Search for the cell housing the specified text and yield its [x, y] center coordinate. 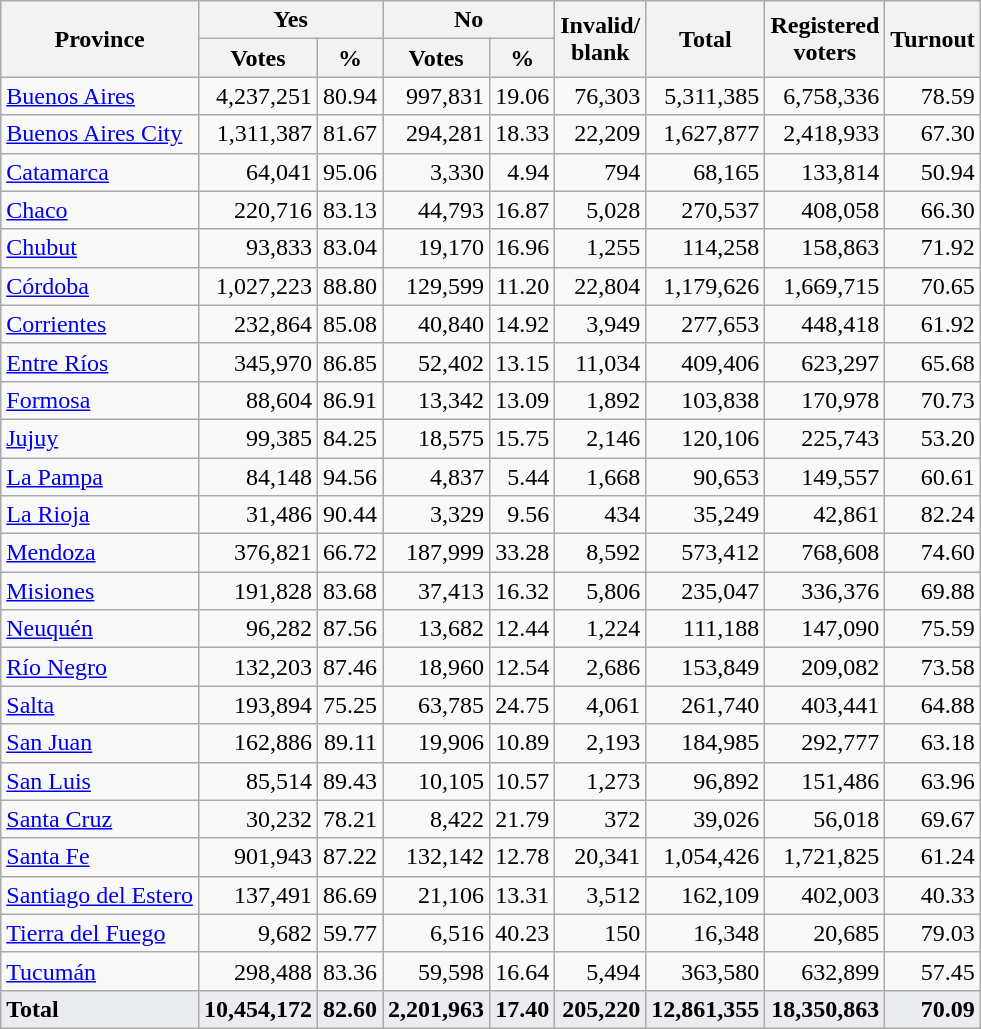
64.88 [933, 705]
75.25 [350, 705]
63.18 [933, 743]
150 [600, 933]
5.44 [522, 477]
Tucumán [100, 971]
205,220 [600, 1009]
83.68 [350, 591]
12.78 [522, 857]
21.79 [522, 819]
1,311,387 [258, 134]
99,385 [258, 438]
Córdoba [100, 286]
20,685 [825, 933]
Salta [100, 705]
2,418,933 [825, 134]
14.92 [522, 324]
93,833 [258, 248]
Formosa [100, 400]
84.25 [350, 438]
336,376 [825, 591]
16,348 [706, 933]
Santiago del Estero [100, 895]
86.91 [350, 400]
9.56 [522, 515]
Mendoza [100, 553]
63.96 [933, 781]
83.04 [350, 248]
1,179,626 [706, 286]
La Pampa [100, 477]
67.30 [933, 134]
24.75 [522, 705]
Registeredvoters [825, 39]
78.21 [350, 819]
88,604 [258, 400]
74.60 [933, 553]
44,793 [436, 210]
13,342 [436, 400]
270,537 [706, 210]
573,412 [706, 553]
Catamarca [100, 172]
345,970 [258, 362]
1,892 [600, 400]
18,960 [436, 667]
2,686 [600, 667]
37,413 [436, 591]
81.67 [350, 134]
10,454,172 [258, 1009]
70.65 [933, 286]
4,061 [600, 705]
120,106 [706, 438]
Chaco [100, 210]
85.08 [350, 324]
69.88 [933, 591]
86.85 [350, 362]
434 [600, 515]
4,237,251 [258, 96]
1,224 [600, 629]
4,837 [436, 477]
402,003 [825, 895]
1,668 [600, 477]
68,165 [706, 172]
Tierra del Fuego [100, 933]
59,598 [436, 971]
768,608 [825, 553]
84,148 [258, 477]
18,575 [436, 438]
623,297 [825, 362]
Río Negro [100, 667]
10.89 [522, 743]
184,985 [706, 743]
132,142 [436, 857]
33.28 [522, 553]
60.61 [933, 477]
209,082 [825, 667]
22,209 [600, 134]
61.24 [933, 857]
132,203 [258, 667]
1,627,877 [706, 134]
64,041 [258, 172]
11,034 [600, 362]
83.36 [350, 971]
8,592 [600, 553]
3,512 [600, 895]
69.67 [933, 819]
129,599 [436, 286]
1,027,223 [258, 286]
111,188 [706, 629]
114,258 [706, 248]
1,721,825 [825, 857]
73.58 [933, 667]
1,273 [600, 781]
Corrientes [100, 324]
95.06 [350, 172]
Chubut [100, 248]
292,777 [825, 743]
794 [600, 172]
261,740 [706, 705]
Buenos Aires City [100, 134]
13,682 [436, 629]
79.03 [933, 933]
448,418 [825, 324]
87.22 [350, 857]
42,861 [825, 515]
187,999 [436, 553]
90.44 [350, 515]
16.87 [522, 210]
277,653 [706, 324]
5,028 [600, 210]
20,341 [600, 857]
17.40 [522, 1009]
408,058 [825, 210]
87.56 [350, 629]
82.60 [350, 1009]
30,232 [258, 819]
1,054,426 [706, 857]
94.56 [350, 477]
16.32 [522, 591]
50.94 [933, 172]
61.92 [933, 324]
83.13 [350, 210]
363,580 [706, 971]
82.24 [933, 515]
6,516 [436, 933]
31,486 [258, 515]
Entre Ríos [100, 362]
San Luis [100, 781]
901,943 [258, 857]
71.92 [933, 248]
39,026 [706, 819]
151,486 [825, 781]
13.15 [522, 362]
35,249 [706, 515]
13.31 [522, 895]
3,949 [600, 324]
63,785 [436, 705]
Turnout [933, 39]
18.33 [522, 134]
2,193 [600, 743]
191,828 [258, 591]
376,821 [258, 553]
12.44 [522, 629]
16.96 [522, 248]
89.43 [350, 781]
90,653 [706, 477]
298,488 [258, 971]
40,840 [436, 324]
Misiones [100, 591]
57.45 [933, 971]
403,441 [825, 705]
3,330 [436, 172]
70.73 [933, 400]
15.75 [522, 438]
409,406 [706, 362]
78.59 [933, 96]
66.30 [933, 210]
96,892 [706, 781]
170,978 [825, 400]
232,864 [258, 324]
Neuquén [100, 629]
632,899 [825, 971]
56,018 [825, 819]
80.94 [350, 96]
8,422 [436, 819]
220,716 [258, 210]
2,146 [600, 438]
16.64 [522, 971]
12,861,355 [706, 1009]
85,514 [258, 781]
235,047 [706, 591]
Yes [290, 20]
3,329 [436, 515]
12.54 [522, 667]
40.23 [522, 933]
162,886 [258, 743]
66.72 [350, 553]
193,894 [258, 705]
997,831 [436, 96]
76,303 [600, 96]
147,090 [825, 629]
6,758,336 [825, 96]
372 [600, 819]
22,804 [600, 286]
1,255 [600, 248]
Invalid/blank [600, 39]
153,849 [706, 667]
Santa Cruz [100, 819]
19,906 [436, 743]
10.57 [522, 781]
18,350,863 [825, 1009]
21,106 [436, 895]
87.46 [350, 667]
162,109 [706, 895]
13.09 [522, 400]
137,491 [258, 895]
No [469, 20]
Jujuy [100, 438]
40.33 [933, 895]
96,282 [258, 629]
10,105 [436, 781]
19,170 [436, 248]
11.20 [522, 286]
5,806 [600, 591]
5,311,385 [706, 96]
9,682 [258, 933]
103,838 [706, 400]
4.94 [522, 172]
Santa Fe [100, 857]
1,669,715 [825, 286]
294,281 [436, 134]
Buenos Aires [100, 96]
Province [100, 39]
133,814 [825, 172]
65.68 [933, 362]
158,863 [825, 248]
19.06 [522, 96]
86.69 [350, 895]
La Rioja [100, 515]
225,743 [825, 438]
149,557 [825, 477]
89.11 [350, 743]
59.77 [350, 933]
5,494 [600, 971]
70.09 [933, 1009]
2,201,963 [436, 1009]
53.20 [933, 438]
75.59 [933, 629]
88.80 [350, 286]
San Juan [100, 743]
52,402 [436, 362]
